From the cell containing the given text, extract its center point as (x, y) coordinate. 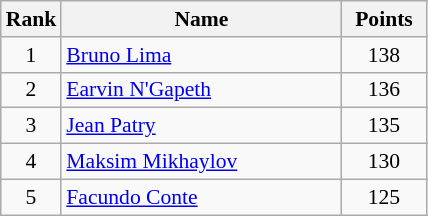
136 (384, 90)
Jean Patry (201, 126)
5 (32, 197)
Facundo Conte (201, 197)
1 (32, 55)
Name (201, 19)
Maksim Mikhaylov (201, 162)
4 (32, 162)
Rank (32, 19)
125 (384, 197)
135 (384, 126)
Bruno Lima (201, 55)
Points (384, 19)
3 (32, 126)
130 (384, 162)
2 (32, 90)
138 (384, 55)
Earvin N'Gapeth (201, 90)
